Return [X, Y] of the center of cell containing provided text 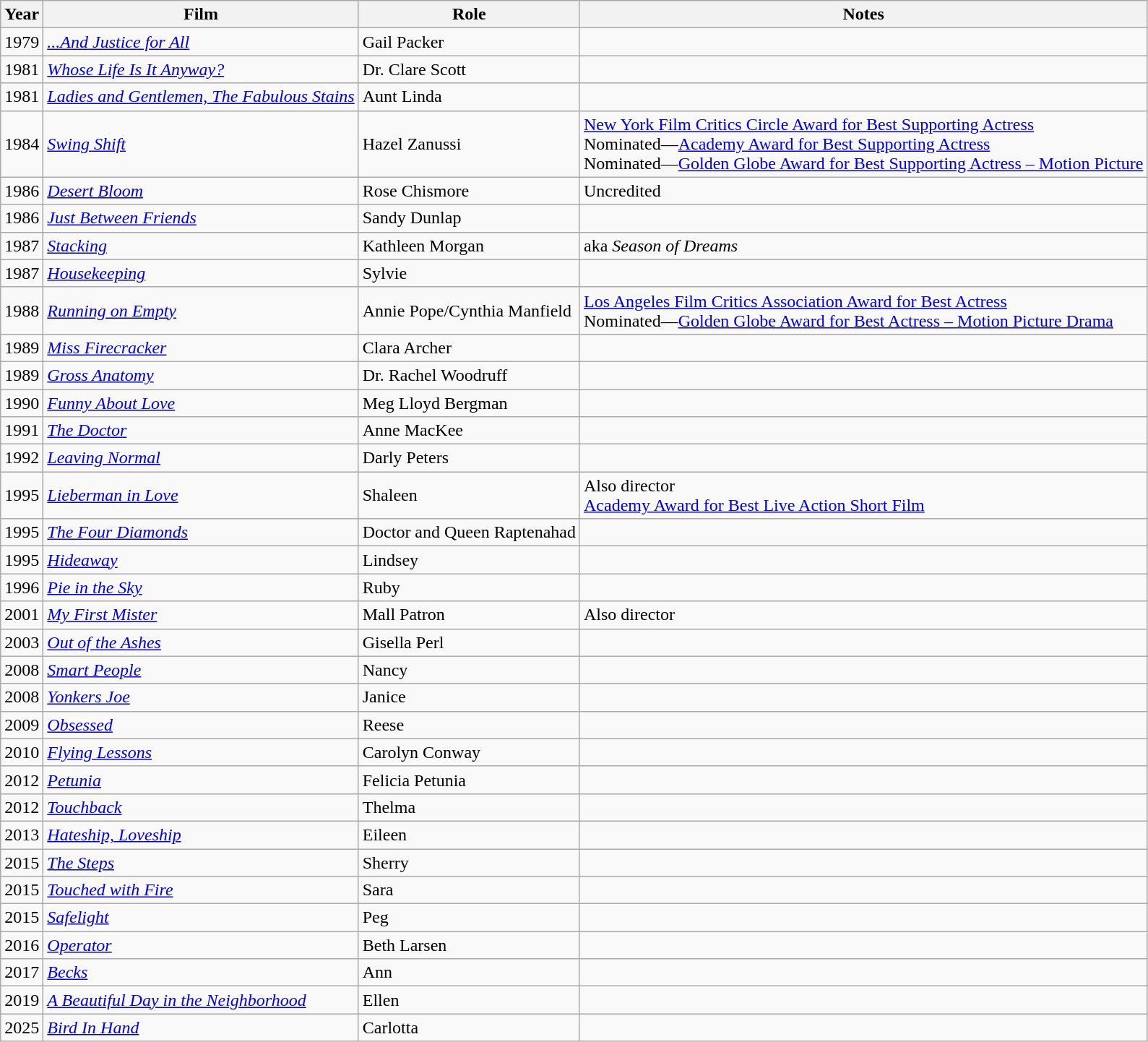
2001 [22, 615]
Peg [469, 918]
Ladies and Gentlemen, The Fabulous Stains [201, 97]
1996 [22, 587]
Rose Chismore [469, 191]
Funny About Love [201, 402]
Sandy Dunlap [469, 218]
Uncredited [863, 191]
2013 [22, 835]
Stacking [201, 246]
Shaleen [469, 496]
Gisella Perl [469, 642]
2025 [22, 1028]
Hateship, Loveship [201, 835]
Notes [863, 14]
The Steps [201, 862]
Sylvie [469, 273]
2009 [22, 725]
Desert Bloom [201, 191]
The Doctor [201, 431]
Out of the Ashes [201, 642]
aka Season of Dreams [863, 246]
Hazel Zanussi [469, 144]
Swing Shift [201, 144]
1991 [22, 431]
Eileen [469, 835]
Running on Empty [201, 311]
Becks [201, 973]
Kathleen Morgan [469, 246]
Ruby [469, 587]
Safelight [201, 918]
Yonkers Joe [201, 697]
Reese [469, 725]
Lieberman in Love [201, 496]
A Beautiful Day in the Neighborhood [201, 1000]
The Four Diamonds [201, 533]
Felicia Petunia [469, 780]
Sara [469, 890]
Smart People [201, 670]
Annie Pope/Cynthia Manfield [469, 311]
Gail Packer [469, 42]
Los Angeles Film Critics Association Award for Best ActressNominated—Golden Globe Award for Best Actress – Motion Picture Drama [863, 311]
Role [469, 14]
Obsessed [201, 725]
Lindsey [469, 560]
Pie in the Sky [201, 587]
My First Mister [201, 615]
Bird In Hand [201, 1028]
Nancy [469, 670]
Sherry [469, 862]
Meg Lloyd Bergman [469, 402]
Whose Life Is It Anyway? [201, 69]
Clara Archer [469, 348]
Aunt Linda [469, 97]
Darly Peters [469, 458]
Carlotta [469, 1028]
1992 [22, 458]
2017 [22, 973]
Anne MacKee [469, 431]
Operator [201, 945]
Hideaway [201, 560]
Janice [469, 697]
Film [201, 14]
Carolyn Conway [469, 752]
Thelma [469, 807]
2019 [22, 1000]
Petunia [201, 780]
Year [22, 14]
1990 [22, 402]
Miss Firecracker [201, 348]
Doctor and Queen Raptenahad [469, 533]
1984 [22, 144]
Mall Patron [469, 615]
1988 [22, 311]
Touched with Fire [201, 890]
Touchback [201, 807]
Also director [863, 615]
Ellen [469, 1000]
Just Between Friends [201, 218]
1979 [22, 42]
2003 [22, 642]
Dr. Clare Scott [469, 69]
Dr. Rachel Woodruff [469, 375]
Also directorAcademy Award for Best Live Action Short Film [863, 496]
Ann [469, 973]
Beth Larsen [469, 945]
2016 [22, 945]
Flying Lessons [201, 752]
Leaving Normal [201, 458]
...And Justice for All [201, 42]
Housekeeping [201, 273]
Gross Anatomy [201, 375]
2010 [22, 752]
